Provide the (X, Y) coordinate of the cell's center where the given text is located.  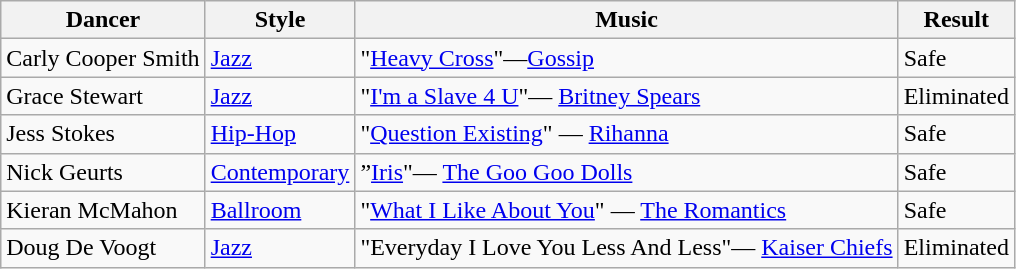
"What I Like About You" — The Romantics (626, 210)
Contemporary (280, 172)
"Question Existing" — Rihanna (626, 134)
Kieran McMahon (103, 210)
Doug De Voogt (103, 248)
Result (956, 20)
Jess Stokes (103, 134)
Dancer (103, 20)
Ballroom (280, 210)
Nick Geurts (103, 172)
Music (626, 20)
"Heavy Cross"—Gossip (626, 58)
”Iris"— The Goo Goo Dolls (626, 172)
"Everyday I Love You Less And Less"— Kaiser Chiefs (626, 248)
Grace Stewart (103, 96)
Style (280, 20)
Hip-Hop (280, 134)
Carly Cooper Smith (103, 58)
"I'm a Slave 4 U"— Britney Spears (626, 96)
